Scan for the cell matching the given text and deliver its [X, Y] coordinate at center. 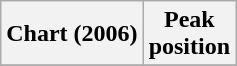
Peakposition [189, 34]
Chart (2006) [72, 34]
